Find where the given text appears and provide that cell's center as [X, Y] coordinate. 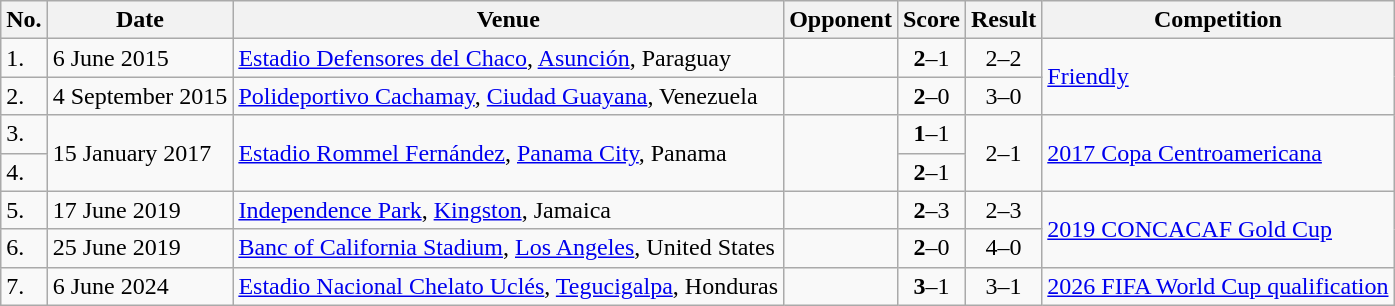
25 June 2019 [140, 248]
Estadio Rommel Fernández, Panama City, Panama [508, 153]
3. [24, 134]
Result [1003, 20]
Date [140, 20]
Score [931, 20]
4 September 2015 [140, 96]
6 June 2024 [140, 286]
Banc of California Stadium, Los Angeles, United States [508, 248]
Opponent [841, 20]
No. [24, 20]
Estadio Nacional Chelato Uclés, Tegucigalpa, Honduras [508, 286]
4–0 [1003, 248]
2017 Copa Centroamericana [1218, 153]
Friendly [1218, 77]
15 January 2017 [140, 153]
17 June 2019 [140, 210]
Venue [508, 20]
2026 FIFA World Cup qualification [1218, 286]
7. [24, 286]
1. [24, 58]
3–0 [1003, 96]
1–1 [931, 134]
5. [24, 210]
Polideportivo Cachamay, Ciudad Guayana, Venezuela [508, 96]
Competition [1218, 20]
2–2 [1003, 58]
4. [24, 172]
6. [24, 248]
2019 CONCACAF Gold Cup [1218, 229]
Estadio Defensores del Chaco, Asunción, Paraguay [508, 58]
2. [24, 96]
Independence Park, Kingston, Jamaica [508, 210]
6 June 2015 [140, 58]
